Search for the cell housing the specified text and yield its [x, y] center coordinate. 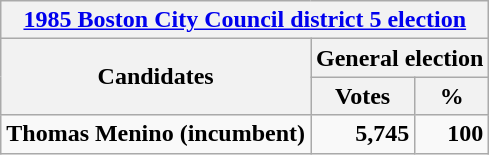
General election [399, 58]
1985 Boston City Council district 5 election [245, 20]
100 [452, 134]
Candidates [156, 77]
5,745 [362, 134]
Thomas Menino (incumbent) [156, 134]
Votes [362, 96]
% [452, 96]
